Provide the (X, Y) coordinate of the cell's center where the given text is located.  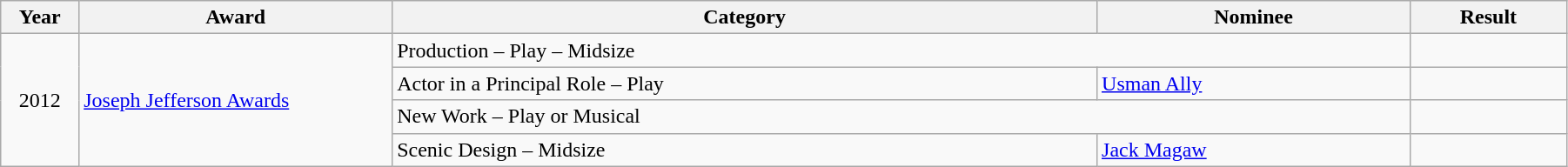
Category (745, 17)
Scenic Design – Midsize (745, 150)
Award (236, 17)
Production – Play – Midsize (901, 50)
Actor in a Principal Role – Play (745, 83)
Usman Ally (1254, 83)
Year (40, 17)
New Work – Play or Musical (901, 117)
2012 (40, 100)
Joseph Jefferson Awards (236, 100)
Jack Magaw (1254, 150)
Result (1488, 17)
Nominee (1254, 17)
